Determine the [x, y] coordinate at the center of the cell enclosing the given text.  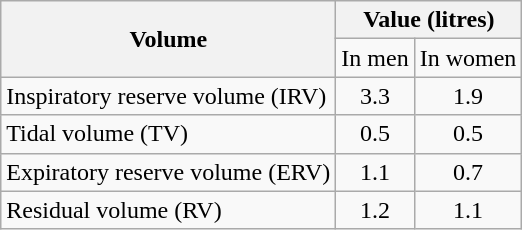
Volume [168, 39]
In men [375, 58]
Expiratory reserve volume (ERV) [168, 172]
Value (litres) [429, 20]
In women [468, 58]
Inspiratory reserve volume (IRV) [168, 96]
0.7 [468, 172]
Residual volume (RV) [168, 210]
1.2 [375, 210]
Tidal volume (TV) [168, 134]
1.9 [468, 96]
3.3 [375, 96]
